For the text-containing cell, return its midpoint in [x, y] coordinate format. 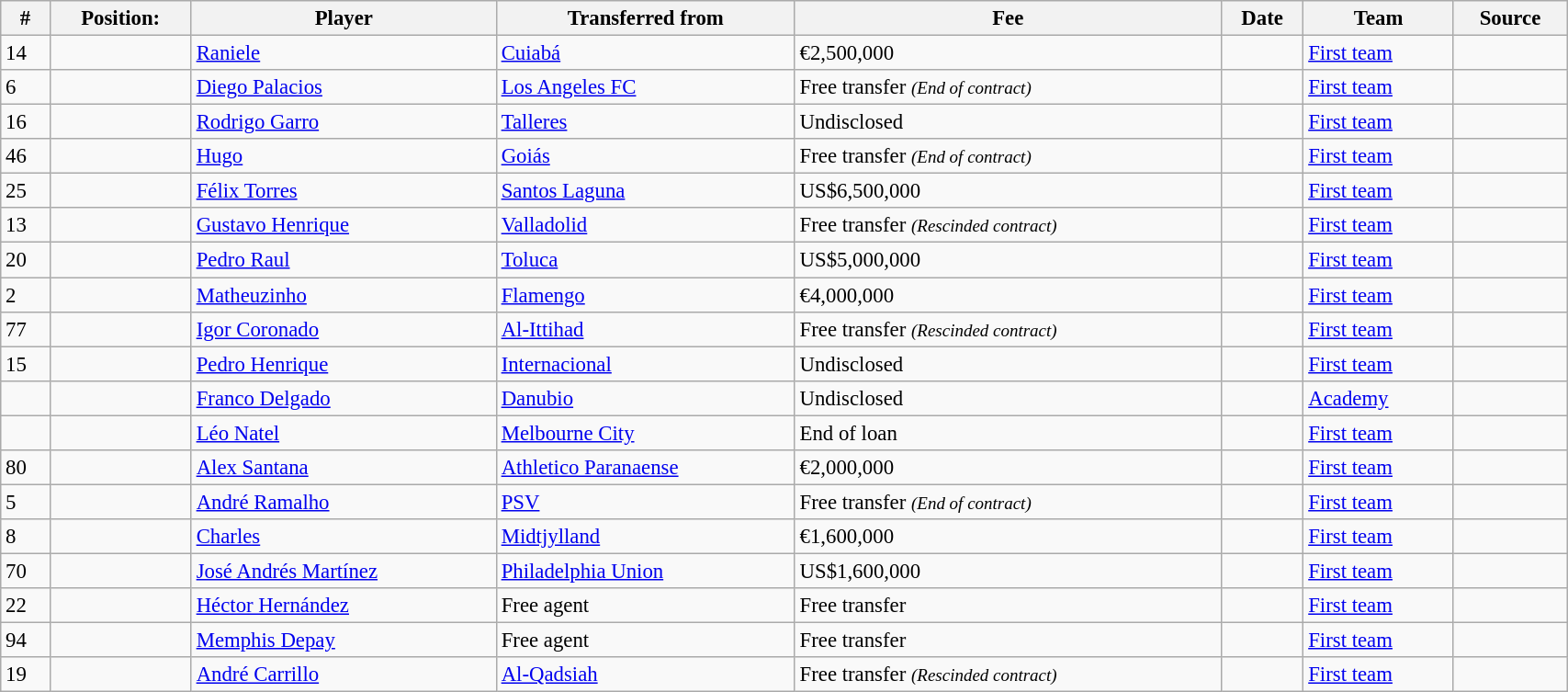
14 [26, 53]
Igor Coronado [344, 329]
Léo Natel [344, 433]
Philadelphia Union [645, 571]
Charles [344, 537]
Matheuzinho [344, 295]
Internacional [645, 364]
2 [26, 295]
Hugo [344, 156]
End of loan [1008, 433]
46 [26, 156]
Melbourne City [645, 433]
PSV [645, 502]
Cuiabá [645, 53]
16 [26, 122]
# [26, 18]
Al-Ittihad [645, 329]
Héctor Hernández [344, 606]
US$1,600,000 [1008, 571]
94 [26, 641]
José Andrés Martínez [344, 571]
Talleres [645, 122]
€1,600,000 [1008, 537]
13 [26, 225]
70 [26, 571]
Danubio [645, 398]
Source [1510, 18]
Fee [1008, 18]
25 [26, 191]
André Ramalho [344, 502]
€2,000,000 [1008, 468]
Diego Palacios [344, 87]
Flamengo [645, 295]
André Carrillo [344, 675]
22 [26, 606]
Alex Santana [344, 468]
Transferred from [645, 18]
Pedro Raul [344, 260]
Goiás [645, 156]
80 [26, 468]
Memphis Depay [344, 641]
77 [26, 329]
Midtjylland [645, 537]
Los Angeles FC [645, 87]
Academy [1378, 398]
Player [344, 18]
Position: [120, 18]
€4,000,000 [1008, 295]
15 [26, 364]
Franco Delgado [344, 398]
Date [1262, 18]
Pedro Henrique [344, 364]
US$6,500,000 [1008, 191]
US$5,000,000 [1008, 260]
Félix Torres [344, 191]
€2,500,000 [1008, 53]
8 [26, 537]
Team [1378, 18]
Toluca [645, 260]
Valladolid [645, 225]
Al-Qadsiah [645, 675]
Santos Laguna [645, 191]
19 [26, 675]
6 [26, 87]
Gustavo Henrique [344, 225]
5 [26, 502]
Rodrigo Garro [344, 122]
Athletico Paranaense [645, 468]
Raniele [344, 53]
20 [26, 260]
